Scan for the cell matching the given text and deliver its [x, y] coordinate at center. 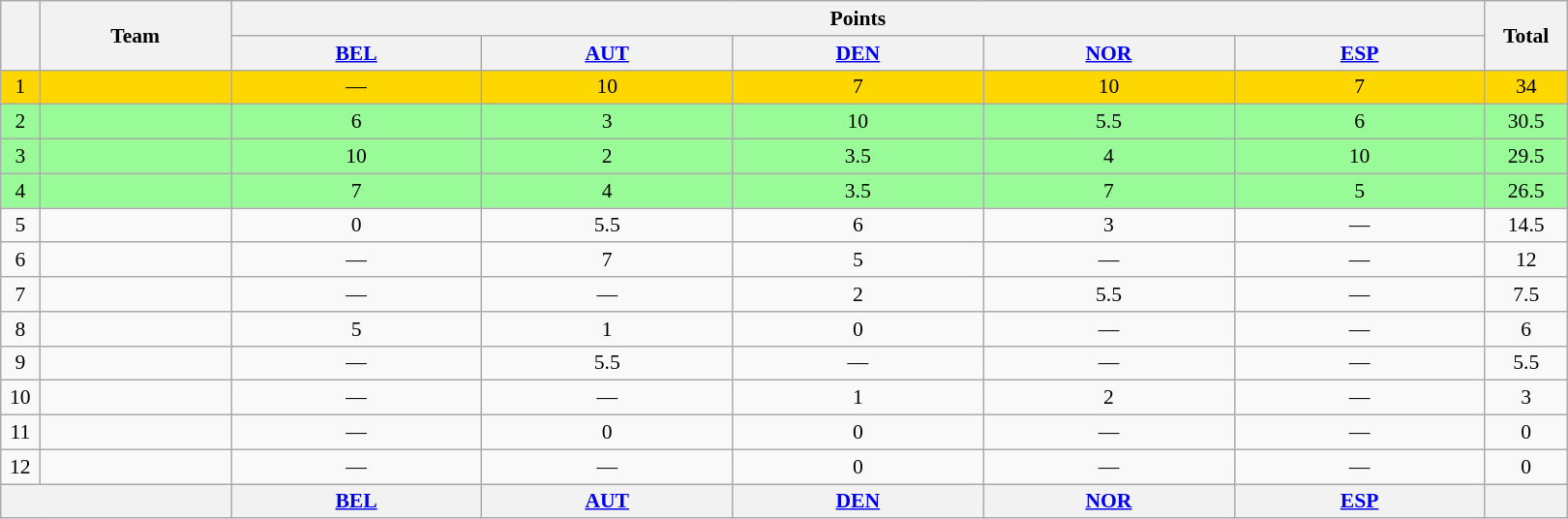
7.5 [1525, 294]
Points [858, 18]
9 [20, 363]
14.5 [1525, 226]
Team [136, 35]
8 [20, 329]
34 [1525, 87]
30.5 [1525, 122]
26.5 [1525, 191]
29.5 [1525, 157]
Total [1525, 35]
11 [20, 433]
